Return the (X, Y) coordinate for the center point of the cell that contains the specified text.  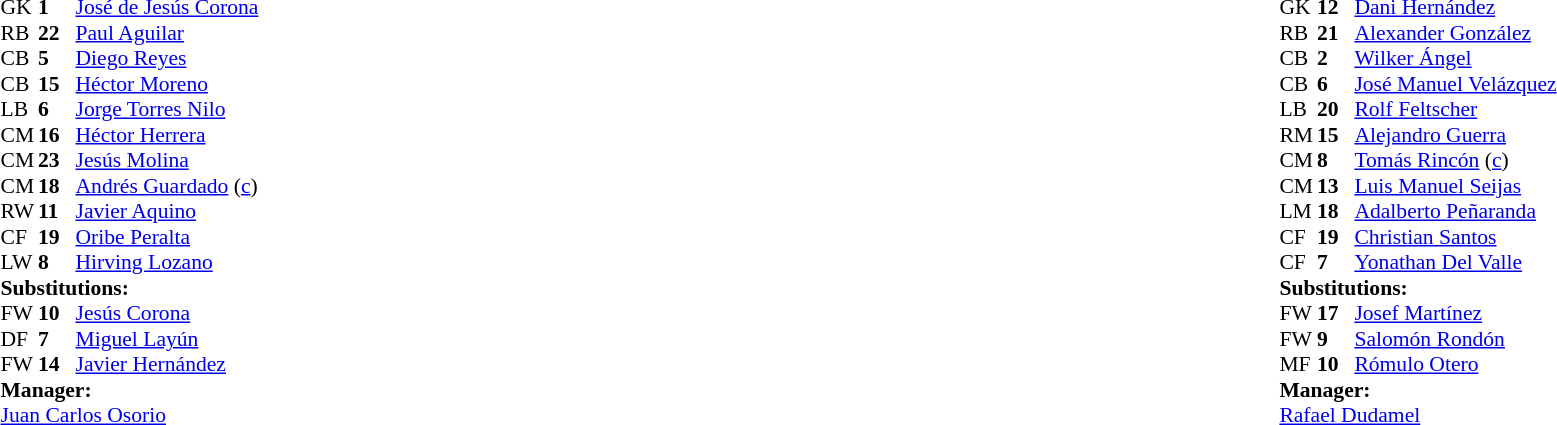
DF (19, 339)
RW (19, 211)
Jorge Torres Nilo (168, 109)
LM (1298, 211)
Yonathan Del Valle (1455, 263)
Wilker Ángel (1455, 59)
2 (1336, 59)
16 (57, 135)
José Manuel Velázquez (1455, 84)
Tomás Rincón (c) (1455, 161)
13 (1336, 186)
9 (1336, 339)
17 (1336, 313)
Christian Santos (1455, 237)
Hirving Lozano (168, 263)
Luis Manuel Seijas (1455, 186)
Jesús Corona (168, 313)
22 (57, 33)
Jesús Molina (168, 161)
Oribe Peralta (168, 237)
14 (57, 365)
MF (1298, 365)
23 (57, 161)
Adalberto Peñaranda (1455, 211)
Rolf Feltscher (1455, 109)
20 (1336, 109)
Héctor Moreno (168, 84)
Alejandro Guerra (1455, 135)
Javier Aquino (168, 211)
Rómulo Otero (1455, 365)
Paul Aguilar (168, 33)
Miguel Layún (168, 339)
5 (57, 59)
Andrés Guardado (c) (168, 186)
Héctor Herrera (168, 135)
Javier Hernández (168, 365)
RM (1298, 135)
11 (57, 211)
Alexander González (1455, 33)
LW (19, 263)
Diego Reyes (168, 59)
Salomón Rondón (1455, 339)
Josef Martínez (1455, 313)
21 (1336, 33)
